Determine the [X, Y] coordinate at the center of the cell enclosing the given text.  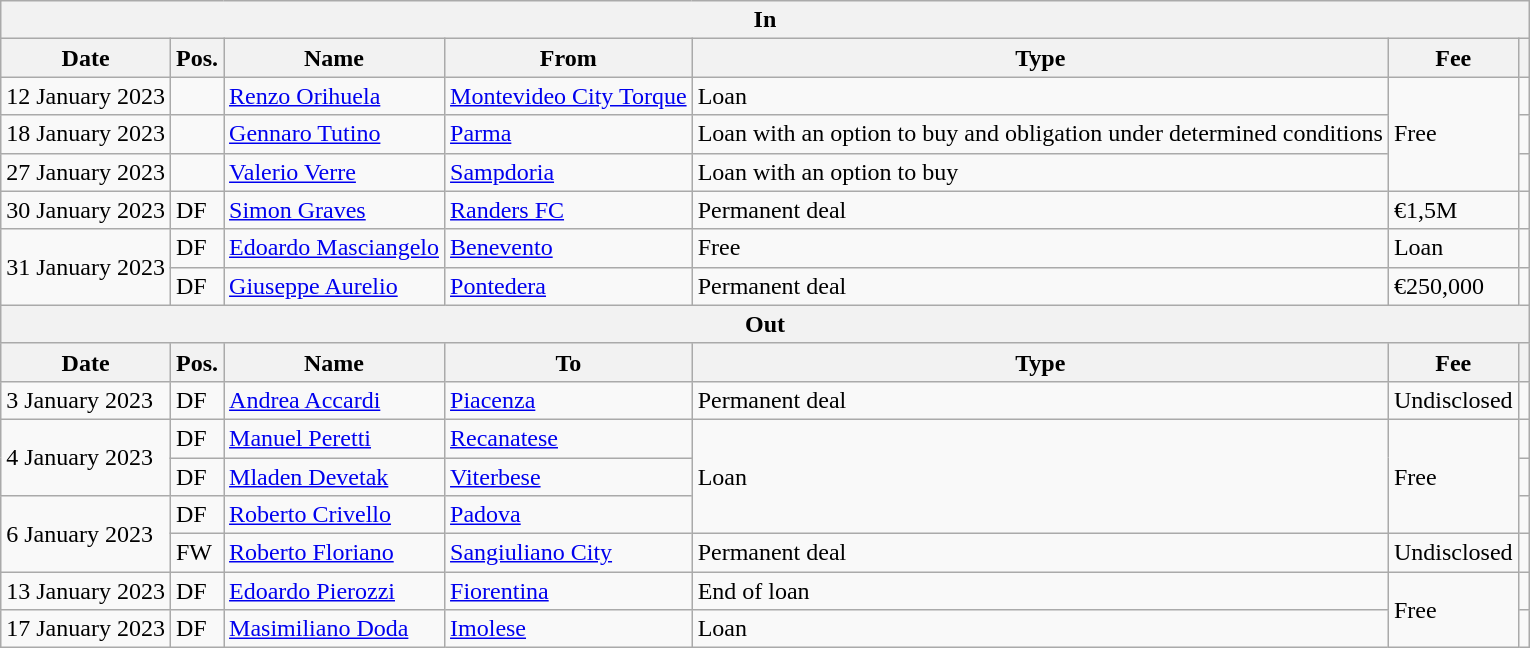
Parma [569, 134]
Giuseppe Aurelio [334, 286]
Mladen Devetak [334, 477]
18 January 2023 [86, 134]
Imolese [569, 629]
€1,5M [1453, 210]
Randers FC [569, 210]
Loan with an option to buy and obligation under determined conditions [1040, 134]
Simon Graves [334, 210]
Renzo Orihuela [334, 96]
27 January 2023 [86, 172]
In [765, 20]
12 January 2023 [86, 96]
Pontedera [569, 286]
13 January 2023 [86, 591]
Viterbese [569, 477]
Edoardo Pierozzi [334, 591]
From [569, 58]
Masimiliano Doda [334, 629]
31 January 2023 [86, 267]
6 January 2023 [86, 534]
Loan with an option to buy [1040, 172]
€250,000 [1453, 286]
End of loan [1040, 591]
Montevideo City Torque [569, 96]
Out [765, 324]
Andrea Accardi [334, 400]
Roberto Crivello [334, 515]
Edoardo Masciangelo [334, 248]
Benevento [569, 248]
Fiorentina [569, 591]
Sampdoria [569, 172]
Padova [569, 515]
FW [196, 553]
Roberto Floriano [334, 553]
To [569, 362]
Piacenza [569, 400]
Valerio Verre [334, 172]
Sangiuliano City [569, 553]
17 January 2023 [86, 629]
4 January 2023 [86, 457]
30 January 2023 [86, 210]
Gennaro Tutino [334, 134]
3 January 2023 [86, 400]
Manuel Peretti [334, 438]
Recanatese [569, 438]
